Capture the cell that displays the provided text and extract its [x, y] central coordinate. 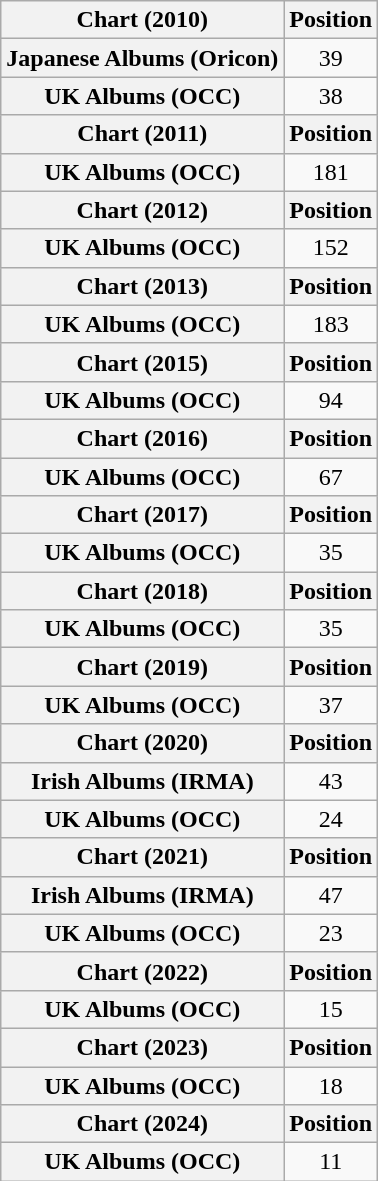
23 [331, 933]
18 [331, 1085]
Chart (2023) [142, 1047]
Chart (2018) [142, 591]
181 [331, 172]
Chart (2013) [142, 286]
Chart (2020) [142, 743]
Chart (2022) [142, 971]
Chart (2017) [142, 515]
37 [331, 705]
43 [331, 781]
152 [331, 248]
Chart (2011) [142, 134]
Chart (2024) [142, 1124]
39 [331, 58]
Chart (2015) [142, 362]
11 [331, 1162]
Chart (2012) [142, 210]
Japanese Albums (Oricon) [142, 58]
94 [331, 400]
183 [331, 324]
Chart (2016) [142, 438]
Chart (2019) [142, 667]
15 [331, 1009]
47 [331, 895]
67 [331, 477]
Chart (2010) [142, 20]
24 [331, 819]
Chart (2021) [142, 857]
38 [331, 96]
